Determine the (X, Y) coordinate at the center of the cell enclosing the given text.  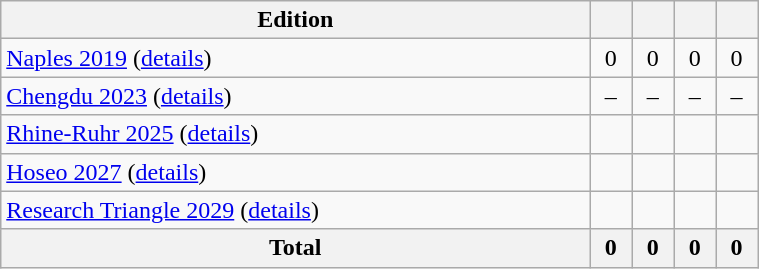
Hoseo 2027 (details) (296, 172)
Rhine-Ruhr 2025 (details) (296, 134)
Total (296, 248)
Naples 2019 (details) (296, 58)
Research Triangle 2029 (details) (296, 210)
Edition (296, 20)
Chengdu 2023 (details) (296, 96)
